Locate the cell with the specified text and output its [x, y] center coordinate. 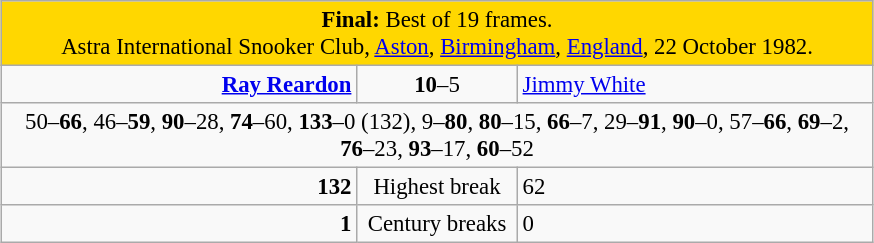
1 [179, 224]
Ray Reardon [179, 85]
50–66, 46–59, 90–28, 74–60, 133–0 (132), 9–80, 80–15, 66–7, 29–91, 90–0, 57–66, 69–2, 76–23, 93–17, 60–52 [437, 136]
Century breaks [438, 224]
Final: Best of 19 frames.Astra International Snooker Club, Aston, Birmingham, England, 22 October 1982. [437, 34]
Jimmy White [695, 85]
Highest break [438, 187]
62 [695, 187]
0 [695, 224]
132 [179, 187]
10–5 [438, 85]
